Find where the given text appears and provide that cell's center as [X, Y] coordinate. 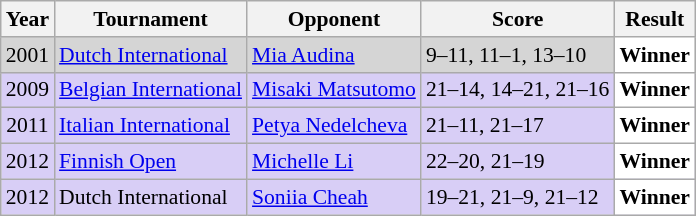
Belgian International [150, 90]
Mia Audina [334, 55]
22–20, 21–19 [518, 162]
Soniia Cheah [334, 197]
Result [654, 19]
Italian International [150, 126]
2001 [28, 55]
2009 [28, 90]
Tournament [150, 19]
9–11, 11–1, 13–10 [518, 55]
Year [28, 19]
Petya Nedelcheva [334, 126]
Finnish Open [150, 162]
Opponent [334, 19]
2011 [28, 126]
21–14, 14–21, 21–16 [518, 90]
Misaki Matsutomo [334, 90]
21–11, 21–17 [518, 126]
19–21, 21–9, 21–12 [518, 197]
Michelle Li [334, 162]
Score [518, 19]
